Pinpoint the cell where the given text exists, returning its [X, Y] midpoint coordinate. 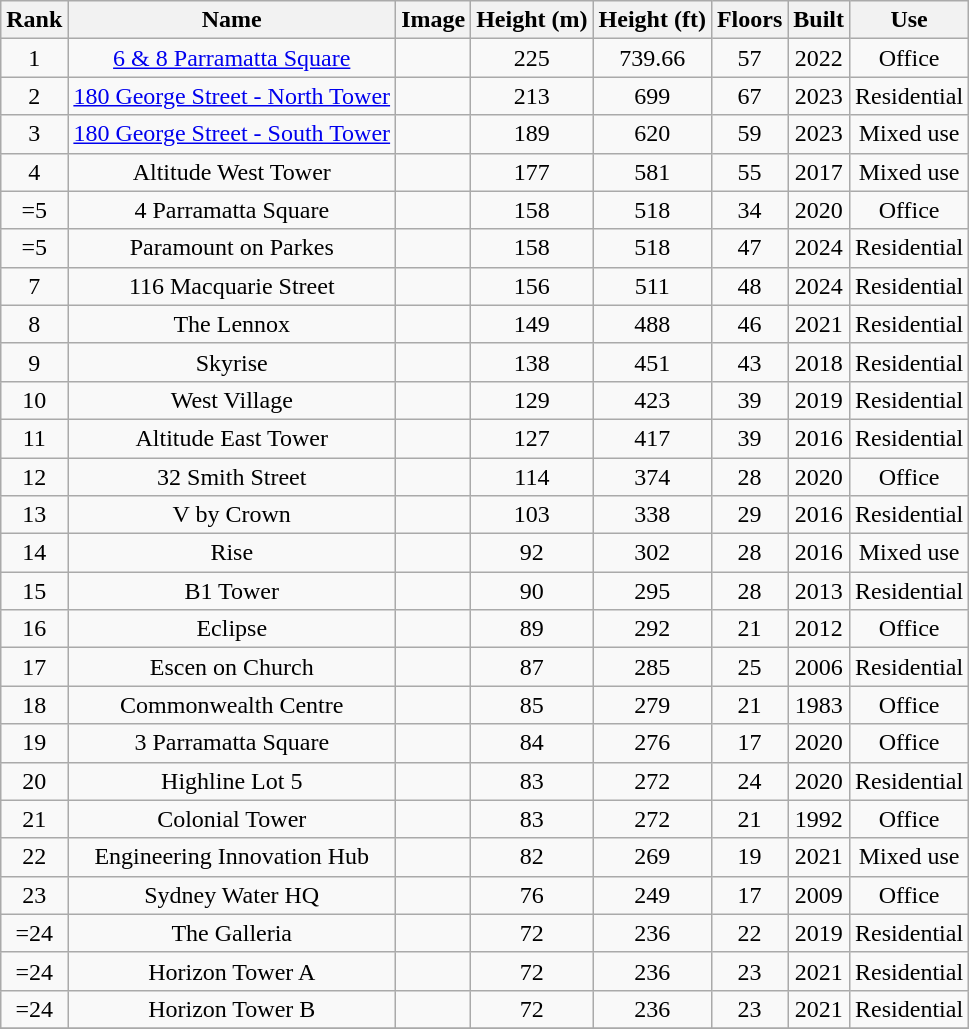
Rise [232, 553]
Colonial Tower [232, 819]
Built [819, 20]
14 [34, 553]
149 [532, 324]
85 [532, 705]
2022 [819, 58]
Highline Lot 5 [232, 781]
451 [652, 362]
3 [34, 134]
Horizon Tower B [232, 1009]
269 [652, 857]
2009 [819, 895]
25 [749, 667]
699 [652, 96]
2012 [819, 629]
620 [652, 134]
Use [910, 20]
1983 [819, 705]
The Galleria [232, 933]
213 [532, 96]
295 [652, 591]
511 [652, 286]
423 [652, 400]
59 [749, 134]
279 [652, 705]
189 [532, 134]
10 [34, 400]
2017 [819, 172]
302 [652, 553]
57 [749, 58]
92 [532, 553]
16 [34, 629]
Image [434, 20]
4 [34, 172]
Rank [34, 20]
29 [749, 515]
292 [652, 629]
1 [34, 58]
4 Parramatta Square [232, 210]
180 George Street - South Tower [232, 134]
177 [532, 172]
Height (m) [532, 20]
Skyrise [232, 362]
1992 [819, 819]
90 [532, 591]
48 [749, 286]
82 [532, 857]
249 [652, 895]
7 [34, 286]
89 [532, 629]
2 [34, 96]
581 [652, 172]
47 [749, 248]
13 [34, 515]
The Lennox [232, 324]
103 [532, 515]
156 [532, 286]
417 [652, 438]
11 [34, 438]
24 [749, 781]
2018 [819, 362]
Altitude East Tower [232, 438]
67 [749, 96]
374 [652, 477]
12 [34, 477]
B1 Tower [232, 591]
55 [749, 172]
285 [652, 667]
138 [532, 362]
84 [532, 743]
Commonwealth Centre [232, 705]
87 [532, 667]
Escen on Church [232, 667]
338 [652, 515]
2013 [819, 591]
Altitude West Tower [232, 172]
9 [34, 362]
46 [749, 324]
43 [749, 362]
West Village [232, 400]
Engineering Innovation Hub [232, 857]
Eclipse [232, 629]
Name [232, 20]
Paramount on Parkes [232, 248]
225 [532, 58]
739.66 [652, 58]
3 Parramatta Square [232, 743]
180 George Street - North Tower [232, 96]
488 [652, 324]
114 [532, 477]
20 [34, 781]
Sydney Water HQ [232, 895]
116 Macquarie Street [232, 286]
127 [532, 438]
76 [532, 895]
2006 [819, 667]
32 Smith Street [232, 477]
Height (ft) [652, 20]
Floors [749, 20]
18 [34, 705]
15 [34, 591]
276 [652, 743]
V by Crown [232, 515]
34 [749, 210]
Horizon Tower A [232, 971]
6 & 8 Parramatta Square [232, 58]
129 [532, 400]
8 [34, 324]
